Find where the given text appears and provide that cell's center as [x, y] coordinate. 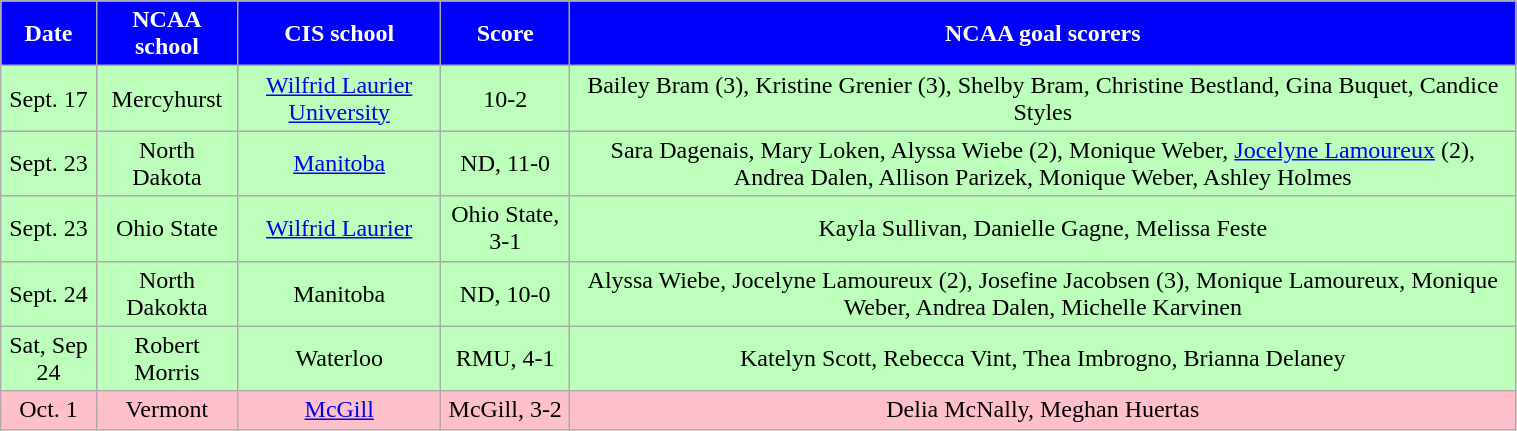
Ohio State, 3-1 [506, 228]
NCAA goal scorers [1044, 34]
Ohio State [166, 228]
Sept. 24 [49, 294]
North Dakokta [166, 294]
McGill, 3-2 [506, 410]
RMU, 4-1 [506, 358]
Alyssa Wiebe, Jocelyne Lamoureux (2), Josefine Jacobsen (3), Monique Lamoureux, Monique Weber, Andrea Dalen, Michelle Karvinen [1044, 294]
ND, 11-0 [506, 164]
Kayla Sullivan, Danielle Gagne, Melissa Feste [1044, 228]
Waterloo [340, 358]
Katelyn Scott, Rebecca Vint, Thea Imbrogno, Brianna Delaney [1044, 358]
Wilfrid Laurier University [340, 98]
ND, 10-0 [506, 294]
Bailey Bram (3), Kristine Grenier (3), Shelby Bram, Christine Bestland, Gina Buquet, Candice Styles [1044, 98]
McGill [340, 410]
Sat, Sep 24 [49, 358]
10-2 [506, 98]
Vermont [166, 410]
Wilfrid Laurier [340, 228]
NCAA school [166, 34]
Oct. 1 [49, 410]
Robert Morris [166, 358]
CIS school [340, 34]
North Dakota [166, 164]
Delia McNally, Meghan Huertas [1044, 410]
Mercyhurst [166, 98]
Score [506, 34]
Date [49, 34]
Sara Dagenais, Mary Loken, Alyssa Wiebe (2), Monique Weber, Jocelyne Lamoureux (2), Andrea Dalen, Allison Parizek, Monique Weber, Ashley Holmes [1044, 164]
Sept. 17 [49, 98]
